Return the (X, Y) coordinate for the center point of the cell that contains the specified text.  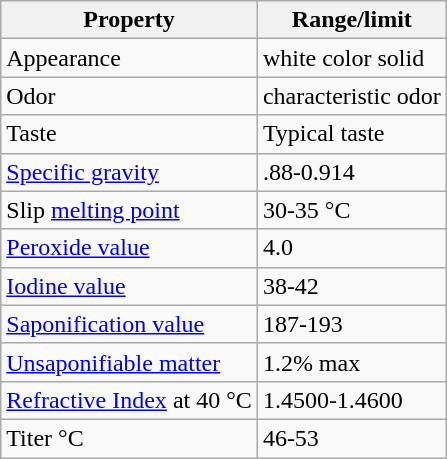
Typical taste (352, 134)
Taste (130, 134)
Refractive Index at 40 °C (130, 400)
Unsaponifiable matter (130, 362)
.88-0.914 (352, 172)
38-42 (352, 286)
187-193 (352, 324)
30-35 °C (352, 210)
Specific gravity (130, 172)
white color solid (352, 58)
Iodine value (130, 286)
Slip melting point (130, 210)
Appearance (130, 58)
46-53 (352, 438)
Titer °C (130, 438)
characteristic odor (352, 96)
Saponification value (130, 324)
Property (130, 20)
1.2% max (352, 362)
Peroxide value (130, 248)
1.4500-1.4600 (352, 400)
Range/limit (352, 20)
4.0 (352, 248)
Odor (130, 96)
